From the cell containing the given text, extract its center point as (x, y) coordinate. 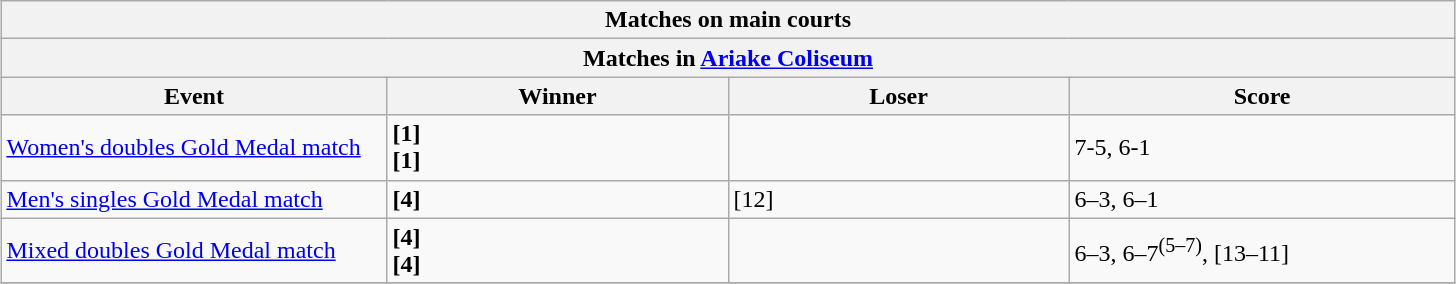
Score (1262, 96)
[1] [1] (558, 148)
Loser (898, 96)
Matches in Ariake Coliseum (728, 58)
Event (194, 96)
6–3, 6–7(5–7), [13–11] (1262, 250)
[4] [4] (558, 250)
Winner (558, 96)
[4] (558, 199)
Women's doubles Gold Medal match (194, 148)
6–3, 6–1 (1262, 199)
[12] (898, 199)
Matches on main courts (728, 20)
Men's singles Gold Medal match (194, 199)
Mixed doubles Gold Medal match (194, 250)
7-5, 6-1 (1262, 148)
